Detect which cell encompasses the target text, then output its [X, Y] center coordinate. 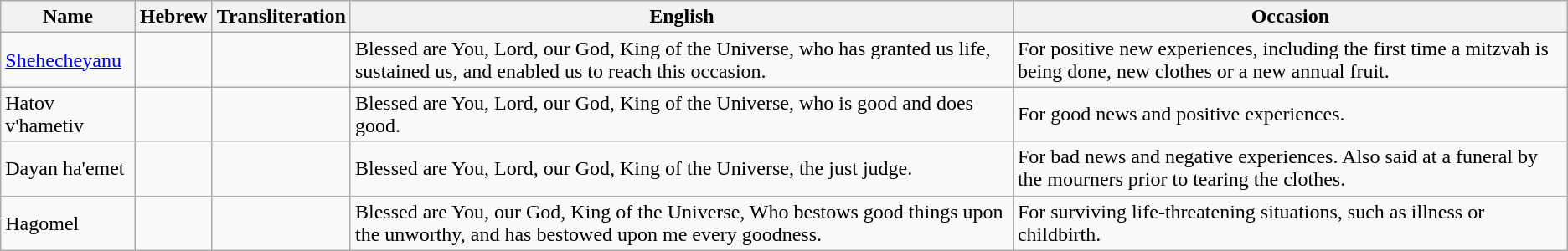
Dayan ha'emet [68, 169]
Transliteration [281, 17]
Blessed are You, our God, King of the Universe, Who bestows good things upon the unworthy, and has bestowed upon me every goodness. [682, 223]
Hatov v'hametiv [68, 114]
Name [68, 17]
Blessed are You, Lord, our God, King of the Universe, the just judge. [682, 169]
For good news and positive experiences. [1290, 114]
For positive new experiences, including the first time a mitzvah is being done, new clothes or a new annual fruit. [1290, 60]
Occasion [1290, 17]
Hebrew [173, 17]
For bad news and negative experiences. Also said at a funeral by the mourners prior to tearing the clothes. [1290, 169]
Blessed are You, Lord, our God, King of the Universe, who has granted us life, sustained us, and enabled us to reach this occasion. [682, 60]
Hagomel [68, 223]
Shehecheyanu [68, 60]
English [682, 17]
For surviving life-threatening situations, such as illness or childbirth. [1290, 223]
Blessed are You, Lord, our God, King of the Universe, who is good and does good. [682, 114]
